From the cell containing the given text, extract its center point as (X, Y) coordinate. 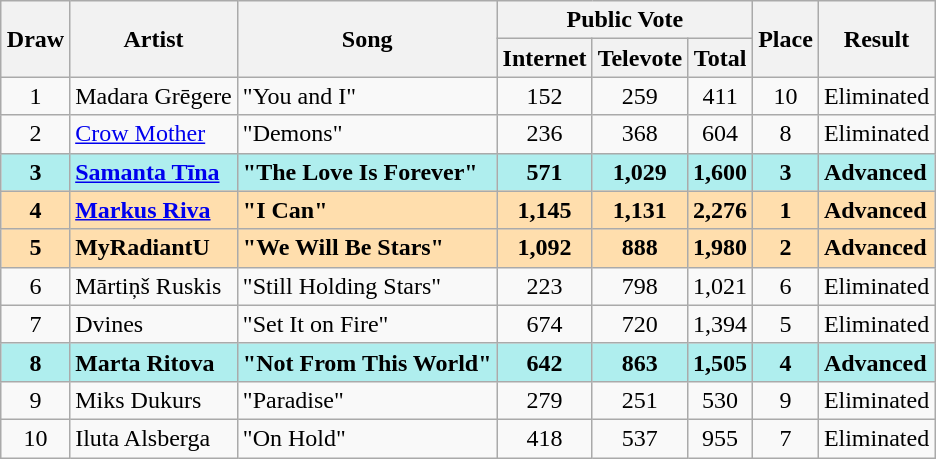
Draw (35, 39)
Markus Riva (154, 210)
537 (640, 438)
"I Can" (367, 210)
642 (544, 362)
1,505 (720, 362)
Televote (640, 58)
236 (544, 134)
418 (544, 438)
888 (640, 248)
279 (544, 400)
1,021 (720, 286)
Madara Grēgere (154, 96)
"Set It on Fire" (367, 324)
955 (720, 438)
152 (544, 96)
"Not From This World" (367, 362)
"On Hold" (367, 438)
530 (720, 400)
411 (720, 96)
Iluta Alsberga (154, 438)
Crow Mother (154, 134)
1,394 (720, 324)
Public Vote (625, 20)
Marta Ritova (154, 362)
1,145 (544, 210)
Artist (154, 39)
"The Love Is Forever" (367, 172)
1,131 (640, 210)
863 (640, 362)
Mārtiņš Ruskis (154, 286)
"Demons" (367, 134)
Dvines (154, 324)
251 (640, 400)
"Paradise" (367, 400)
368 (640, 134)
720 (640, 324)
604 (720, 134)
1,980 (720, 248)
674 (544, 324)
1,029 (640, 172)
259 (640, 96)
Miks Dukurs (154, 400)
798 (640, 286)
"We Will Be Stars" (367, 248)
Result (876, 39)
2,276 (720, 210)
Song (367, 39)
Total (720, 58)
1,092 (544, 248)
"You and I" (367, 96)
223 (544, 286)
571 (544, 172)
Internet (544, 58)
1,600 (720, 172)
Place (786, 39)
Samanta Tīna (154, 172)
"Still Holding Stars" (367, 286)
MyRadiantU (154, 248)
